Determine the [x, y] coordinate at the center of the cell enclosing the given text.  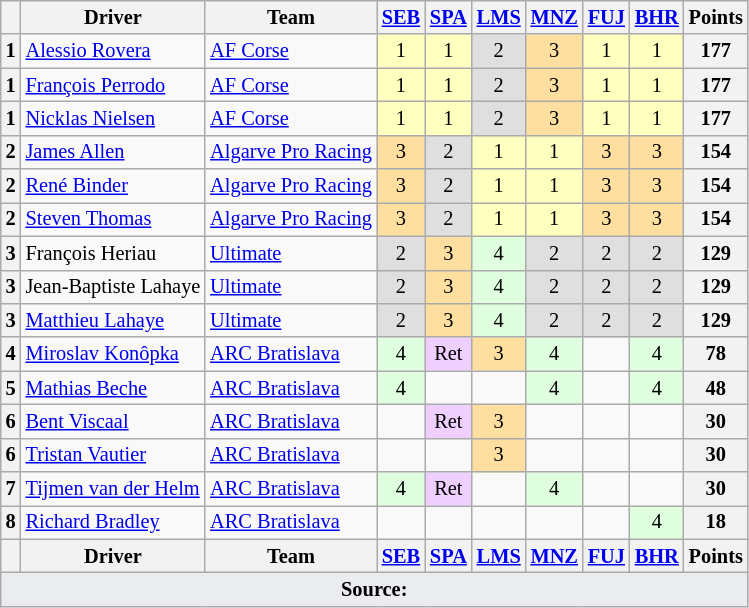
8 [11, 522]
Jean-Baptiste Lahaye [114, 287]
18 [716, 522]
7 [11, 489]
Matthieu Lahaye [114, 320]
Steven Thomas [114, 219]
Source: [374, 589]
78 [716, 354]
François Heriau [114, 253]
François Perrodo [114, 85]
5 [11, 388]
René Binder [114, 186]
Miroslav Konôpka [114, 354]
Tijmen van der Helm [114, 489]
James Allen [114, 152]
Alessio Rovera [114, 51]
Richard Bradley [114, 522]
Tristan Vautier [114, 455]
Nicklas Nielsen [114, 118]
Mathias Beche [114, 388]
Bent Viscaal [114, 421]
48 [716, 388]
